Locate the cell with the specified text and output its [X, Y] center coordinate. 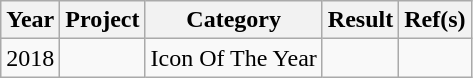
Icon Of The Year [234, 58]
Project [102, 20]
Result [360, 20]
Category [234, 20]
2018 [30, 58]
Ref(s) [435, 20]
Year [30, 20]
